Detect which cell encompasses the target text, then output its [x, y] center coordinate. 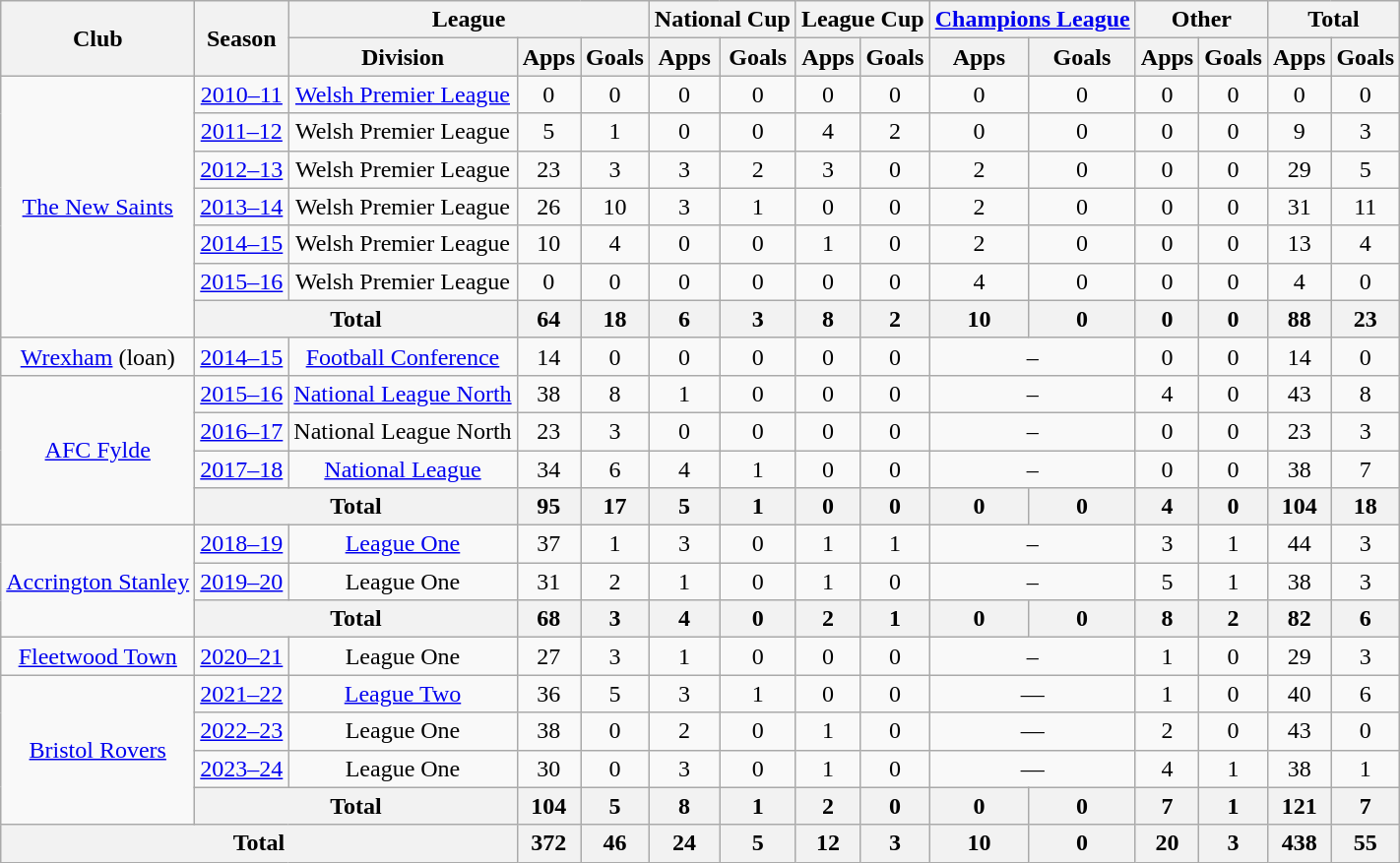
AFC Fylde [98, 450]
95 [548, 507]
Accrington Stanley [98, 582]
2017–18 [242, 469]
64 [548, 319]
121 [1299, 806]
46 [615, 843]
9 [1299, 132]
Season [242, 38]
438 [1299, 843]
30 [548, 769]
12 [827, 843]
44 [1299, 544]
Champions League [1032, 20]
2018–19 [242, 544]
Football Conference [403, 356]
2010–11 [242, 94]
37 [548, 544]
Division [403, 57]
League Cup [862, 20]
24 [684, 843]
Club [98, 38]
Other [1201, 20]
27 [548, 656]
2020–21 [242, 656]
2012–13 [242, 169]
36 [548, 694]
68 [548, 619]
2022–23 [242, 731]
2023–24 [242, 769]
13 [1299, 244]
National Cup [723, 20]
National League [403, 469]
2019–20 [242, 582]
League Two [403, 694]
Wrexham (loan) [98, 356]
The New Saints [98, 207]
26 [548, 207]
40 [1299, 694]
2011–12 [242, 132]
Bristol Rovers [98, 750]
88 [1299, 319]
Fleetwood Town [98, 656]
11 [1366, 207]
League [469, 20]
372 [548, 843]
2016–17 [242, 431]
34 [548, 469]
17 [615, 507]
82 [1299, 619]
2013–14 [242, 207]
20 [1167, 843]
2021–22 [242, 694]
55 [1366, 843]
